Determine the (X, Y) coordinate at the center of the cell enclosing the given text.  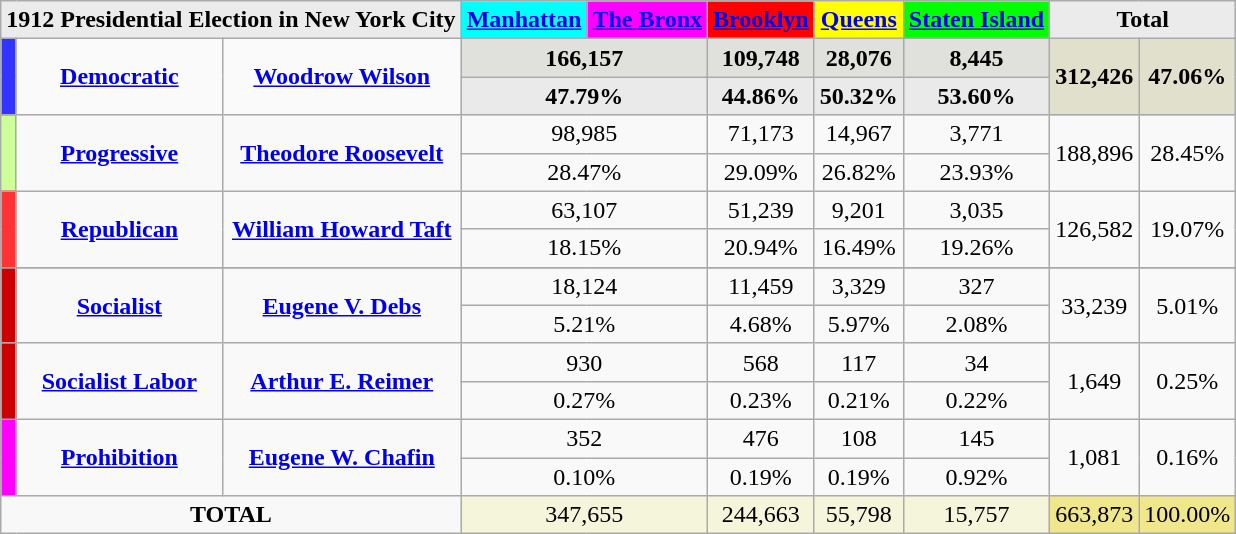
663,873 (1094, 515)
14,967 (858, 134)
Socialist Labor (119, 381)
352 (584, 438)
0.10% (584, 477)
34 (976, 362)
109,748 (762, 58)
8,445 (976, 58)
55,798 (858, 515)
3,035 (976, 210)
126,582 (1094, 229)
5.01% (1188, 305)
The Bronx (648, 20)
Brooklyn (762, 20)
16.49% (858, 248)
108 (858, 438)
188,896 (1094, 153)
20.94% (762, 248)
1912 Presidential Election in New York City (231, 20)
0.16% (1188, 457)
100.00% (1188, 515)
3,771 (976, 134)
568 (762, 362)
William Howard Taft (342, 229)
4.68% (762, 324)
Arthur E. Reimer (342, 381)
51,239 (762, 210)
Progressive (119, 153)
18.15% (584, 248)
18,124 (584, 286)
9,201 (858, 210)
53.60% (976, 96)
28.47% (584, 172)
5.97% (858, 324)
19.07% (1188, 229)
33,239 (1094, 305)
0.27% (584, 400)
26.82% (858, 172)
312,426 (1094, 77)
28.45% (1188, 153)
930 (584, 362)
327 (976, 286)
15,757 (976, 515)
1,649 (1094, 381)
Manhattan (524, 20)
0.92% (976, 477)
Democratic (119, 77)
44.86% (762, 96)
244,663 (762, 515)
TOTAL (231, 515)
50.32% (858, 96)
Eugene W. Chafin (342, 457)
0.21% (858, 400)
0.25% (1188, 381)
98,985 (584, 134)
347,655 (584, 515)
Prohibition (119, 457)
28,076 (858, 58)
Queens (858, 20)
117 (858, 362)
19.26% (976, 248)
0.22% (976, 400)
47.79% (584, 96)
29.09% (762, 172)
3,329 (858, 286)
Woodrow Wilson (342, 77)
145 (976, 438)
Socialist (119, 305)
2.08% (976, 324)
Theodore Roosevelt (342, 153)
Total (1143, 20)
0.23% (762, 400)
Eugene V. Debs (342, 305)
23.93% (976, 172)
5.21% (584, 324)
476 (762, 438)
63,107 (584, 210)
11,459 (762, 286)
166,157 (584, 58)
1,081 (1094, 457)
Republican (119, 229)
71,173 (762, 134)
47.06% (1188, 77)
Staten Island (976, 20)
